Search for the cell housing the specified text and yield its (x, y) center coordinate. 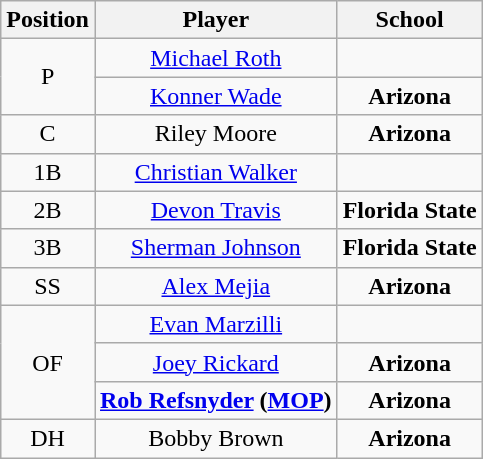
Sherman Johnson (216, 248)
Devon Travis (216, 210)
Christian Walker (216, 172)
Alex Mejia (216, 286)
Bobby Brown (216, 438)
OF (48, 362)
Evan Marzilli (216, 324)
SS (48, 286)
2B (48, 210)
DH (48, 438)
1B (48, 172)
Michael Roth (216, 58)
Riley Moore (216, 134)
P (48, 77)
Konner Wade (216, 96)
C (48, 134)
3B (48, 248)
Joey Rickard (216, 362)
Player (216, 20)
Rob Refsnyder (MOP) (216, 400)
Position (48, 20)
School (410, 20)
